Return (x, y) of the center of cell containing provided text 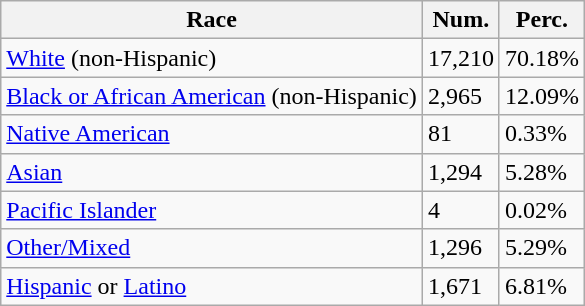
2,965 (460, 96)
12.09% (542, 96)
0.02% (542, 210)
4 (460, 210)
6.81% (542, 286)
1,294 (460, 172)
Num. (460, 20)
Pacific Islander (212, 210)
81 (460, 134)
17,210 (460, 58)
Perc. (542, 20)
1,296 (460, 248)
1,671 (460, 286)
70.18% (542, 58)
Hispanic or Latino (212, 286)
5.28% (542, 172)
Native American (212, 134)
Race (212, 20)
Other/Mixed (212, 248)
Asian (212, 172)
Black or African American (non-Hispanic) (212, 96)
White (non-Hispanic) (212, 58)
0.33% (542, 134)
5.29% (542, 248)
